Find where the given text appears and provide that cell's center as [x, y] coordinate. 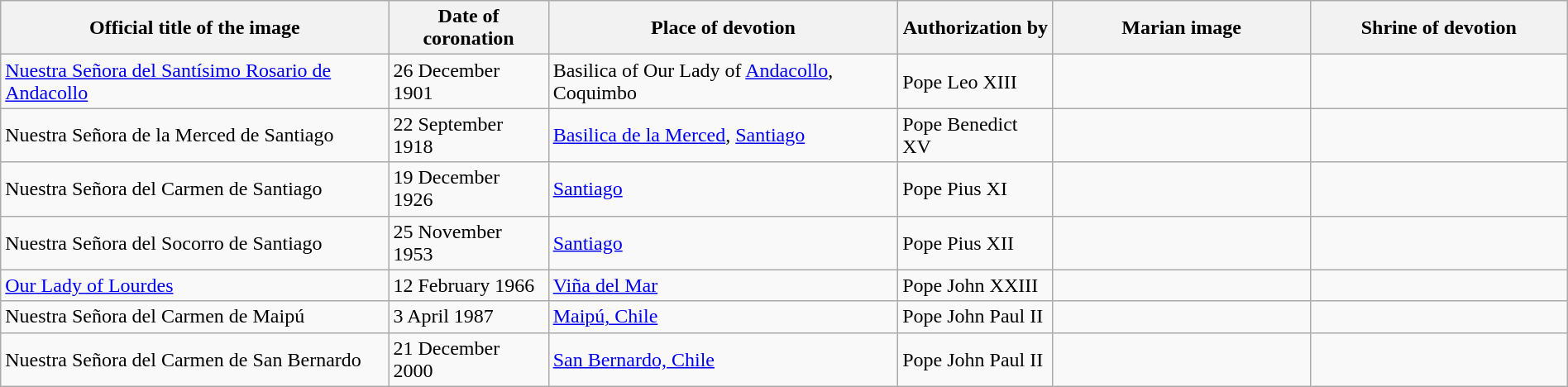
San Bernardo, Chile [723, 359]
12 February 1966 [468, 285]
Nuestra Señora del Carmen de Santiago [195, 189]
21 December 2000 [468, 359]
Nuestra Señora del Santísimo Rosario de Andacollo [195, 81]
Official title of the image [195, 28]
Shrine of devotion [1439, 28]
Pope Pius XI [976, 189]
Nuestra Señora del Carmen de San Bernardo [195, 359]
Maipú, Chile [723, 317]
Basilica of Our Lady of Andacollo, Coquimbo [723, 81]
Nuestra Señora del Carmen de Maipú [195, 317]
22 September 1918 [468, 136]
Nuestra Señora del Socorro de Santiago [195, 243]
Pope John XXIII [976, 285]
Viña del Mar [723, 285]
Pope Benedict XV [976, 136]
Nuestra Señora de la Merced de Santiago [195, 136]
Marian image [1181, 28]
Our Lady of Lourdes [195, 285]
25 November 1953 [468, 243]
3 April 1987 [468, 317]
Pope Leo XIII [976, 81]
Authorization by [976, 28]
Pope Pius XII [976, 243]
26 December 1901 [468, 81]
Basilica de la Merced, Santiago [723, 136]
Date of coronation [468, 28]
Place of devotion [723, 28]
19 December 1926 [468, 189]
